Scan for the cell matching the given text and deliver its (X, Y) coordinate at center. 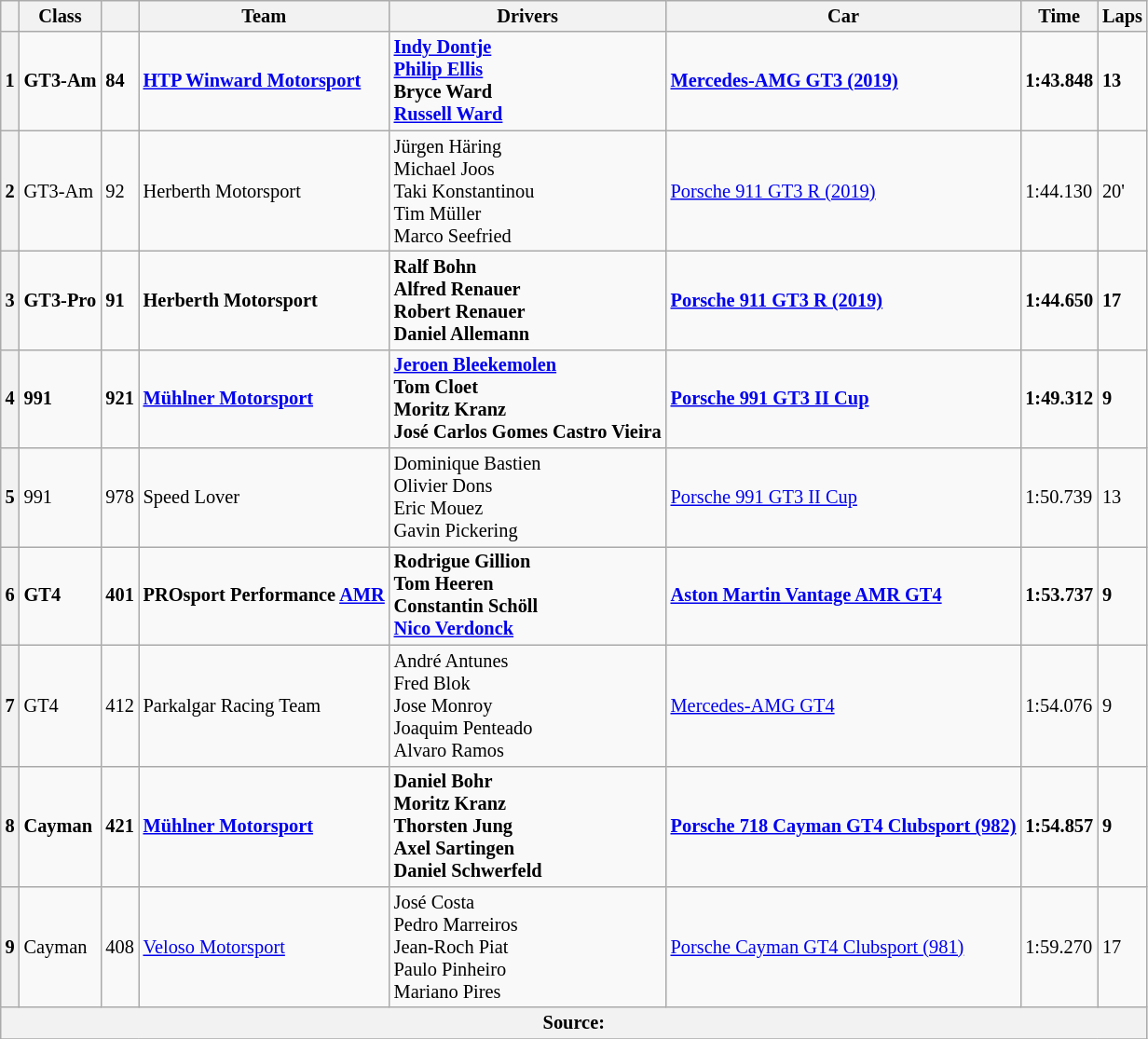
Speed Lover (265, 498)
José Costa Pedro Marreiros Jean-Roch Piat Paulo Pinheiro Mariano Pires (527, 947)
1:53.737 (1059, 595)
Mercedes-AMG GT3 (2019) (844, 81)
8 (10, 827)
Indy Dontje Philip Ellis Bryce Ward Russell Ward (527, 81)
Aston Martin Vantage AMR GT4 (844, 595)
Jeroen Bleekemolen Tom Cloet Moritz Kranz José Carlos Gomes Castro Vieira (527, 399)
Dominique Bastien Olivier Dons Eric Mouez Gavin Pickering (527, 498)
Team (265, 16)
Parkalgar Racing Team (265, 705)
20' (1122, 191)
Rodrigue Gillion Tom Heeren Constantin Schöll Nico Verdonck (527, 595)
Laps (1122, 16)
5 (10, 498)
Porsche Cayman GT4 Clubsport (981) (844, 947)
412 (119, 705)
1:44.650 (1059, 300)
6 (10, 595)
1 (10, 81)
7 (10, 705)
1:44.130 (1059, 191)
Ralf Bohn Alfred Renauer Robert Renauer Daniel Allemann (527, 300)
4 (10, 399)
3 (10, 300)
Drivers (527, 16)
91 (119, 300)
Class (61, 16)
André Antunes Fred Blok Jose Monroy Joaquim Penteado Alvaro Ramos (527, 705)
921 (119, 399)
1:54.857 (1059, 827)
1:49.312 (1059, 399)
978 (119, 498)
92 (119, 191)
HTP Winward Motorsport (265, 81)
PROsport Performance AMR (265, 595)
Time (1059, 16)
Source: (574, 1023)
1:43.848 (1059, 81)
1:54.076 (1059, 705)
Car (844, 16)
421 (119, 827)
Veloso Motorsport (265, 947)
2 (10, 191)
GT3-Pro (61, 300)
Mercedes-AMG GT4 (844, 705)
84 (119, 81)
1:59.270 (1059, 947)
Jürgen Häring Michael Joos Taki Konstantinou Tim Müller Marco Seefried (527, 191)
1:50.739 (1059, 498)
408 (119, 947)
Daniel Bohr Moritz Kranz Thorsten Jung Axel Sartingen Daniel Schwerfeld (527, 827)
Porsche 718 Cayman GT4 Clubsport (982) (844, 827)
401 (119, 595)
